Provide the (X, Y) coordinate of the cell's center where the given text is located.  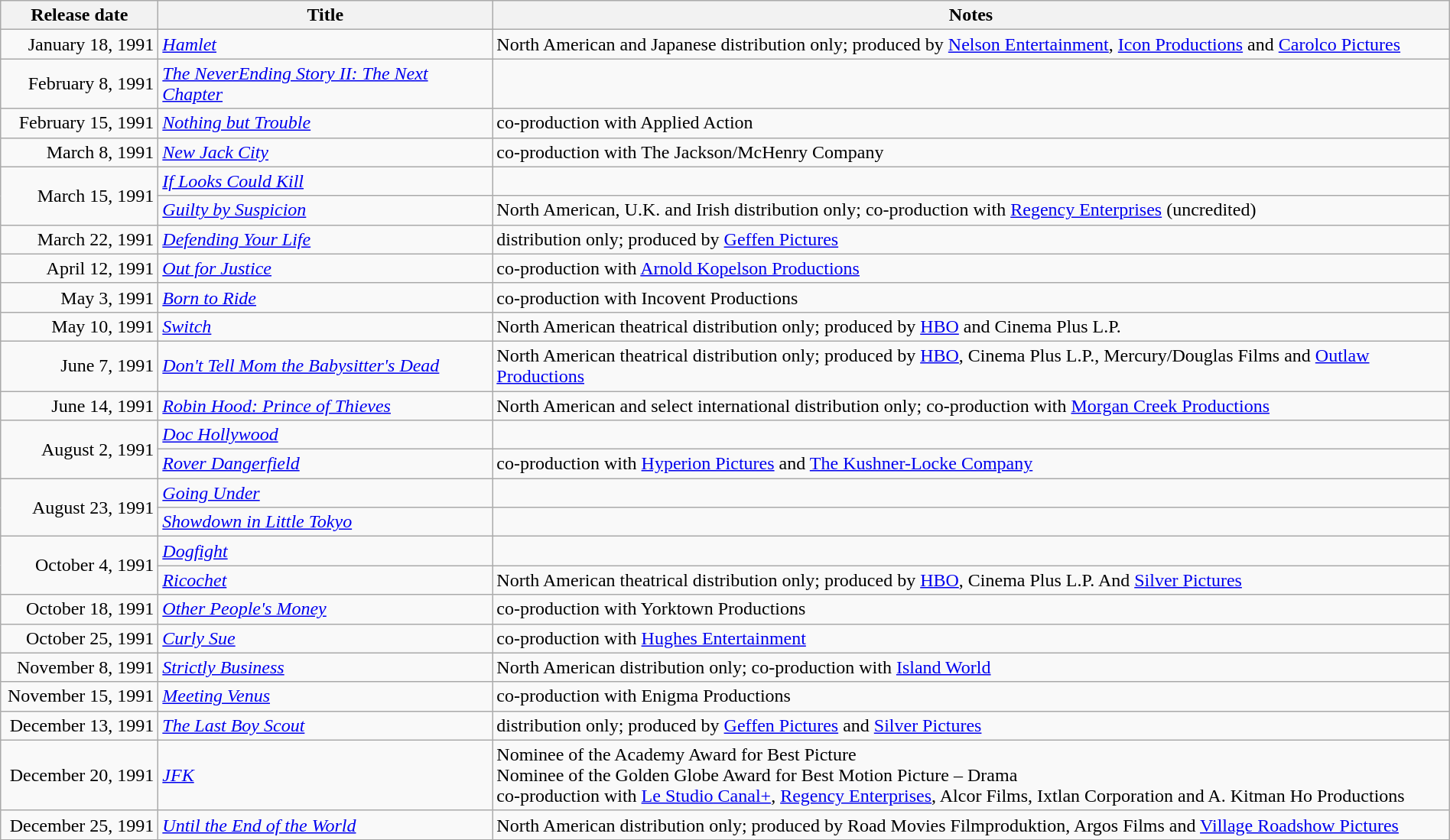
Dogfight (326, 551)
co-production with Arnold Kopelson Productions (971, 268)
The Last Boy Scout (326, 725)
November 15, 1991 (80, 696)
March 22, 1991 (80, 239)
November 8, 1991 (80, 667)
Meeting Venus (326, 696)
North American distribution only; produced by Road Movies Filmproduktion, Argos Films and Village Roadshow Pictures (971, 825)
Born to Ride (326, 297)
March 15, 1991 (80, 196)
Showdown in Little Tokyo (326, 522)
Strictly Business (326, 667)
North American theatrical distribution only; produced by HBO and Cinema Plus L.P. (971, 326)
August 23, 1991 (80, 508)
October 4, 1991 (80, 566)
Defending Your Life (326, 239)
North American and Japanese distribution only; produced by Nelson Entertainment, Icon Productions and Carolco Pictures (971, 44)
Title (326, 15)
February 15, 1991 (80, 123)
January 18, 1991 (80, 44)
June 7, 1991 (80, 365)
distribution only; produced by Geffen Pictures and Silver Pictures (971, 725)
North American theatrical distribution only; produced by HBO, Cinema Plus L.P., Mercury/Douglas Films and Outlaw Productions (971, 365)
May 10, 1991 (80, 326)
Switch (326, 326)
December 25, 1991 (80, 825)
Notes (971, 15)
North American theatrical distribution only; produced by HBO, Cinema Plus L.P. And Silver Pictures (971, 580)
Hamlet (326, 44)
JFK (326, 775)
New Jack City (326, 152)
North American, U.K. and Irish distribution only; co-production with Regency Enterprises (uncredited) (971, 210)
February 8, 1991 (80, 84)
co-production with Applied Action (971, 123)
co-production with Yorktown Productions (971, 609)
Nothing but Trouble (326, 123)
co-production with Hughes Entertainment (971, 638)
Going Under (326, 493)
North American and select international distribution only; co-production with Morgan Creek Productions (971, 406)
April 12, 1991 (80, 268)
March 8, 1991 (80, 152)
Rover Dangerfield (326, 464)
The NeverEnding Story II: The Next Chapter (326, 84)
Robin Hood: Prince of Thieves (326, 406)
Don't Tell Mom the Babysitter's Dead (326, 365)
December 13, 1991 (80, 725)
Ricochet (326, 580)
Guilty by Suspicion (326, 210)
Out for Justice (326, 268)
Doc Hollywood (326, 435)
August 2, 1991 (80, 449)
October 25, 1991 (80, 638)
co-production with Hyperion Pictures and The Kushner-Locke Company (971, 464)
June 14, 1991 (80, 406)
October 18, 1991 (80, 609)
Until the End of the World (326, 825)
Release date (80, 15)
distribution only; produced by Geffen Pictures (971, 239)
If Looks Could Kill (326, 181)
co-production with Incovent Productions (971, 297)
May 3, 1991 (80, 297)
Curly Sue (326, 638)
co-production with The Jackson/McHenry Company (971, 152)
co-production with Enigma Productions (971, 696)
North American distribution only; co-production with Island World (971, 667)
Other People's Money (326, 609)
December 20, 1991 (80, 775)
